Pinpoint the cell where the given text exists, returning its [X, Y] midpoint coordinate. 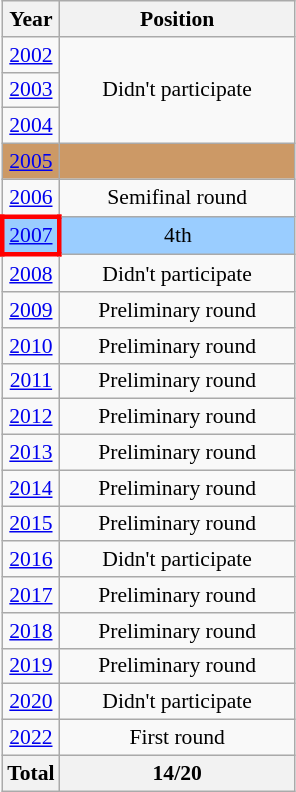
2015 [30, 524]
2011 [30, 381]
Total [30, 773]
2005 [30, 162]
Semifinal round [178, 198]
2007 [30, 236]
2013 [30, 453]
2017 [30, 595]
2010 [30, 346]
2016 [30, 560]
2018 [30, 631]
2008 [30, 274]
2003 [30, 90]
2004 [30, 126]
14/20 [178, 773]
2020 [30, 702]
2022 [30, 738]
4th [178, 236]
2012 [30, 417]
Position [178, 19]
2019 [30, 666]
2006 [30, 198]
2002 [30, 55]
Year [30, 19]
2014 [30, 488]
2009 [30, 310]
First round [178, 738]
